Pinpoint the cell where the given text exists, returning its (X, Y) midpoint coordinate. 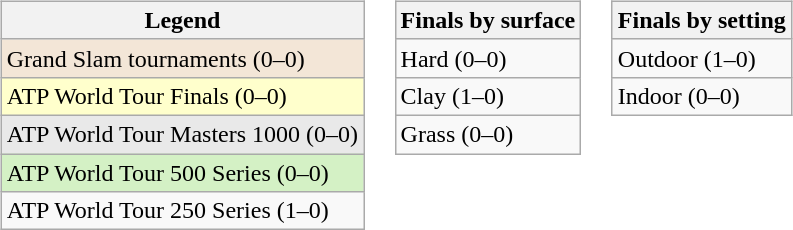
Hard (0–0) (488, 58)
Clay (1–0) (488, 96)
ATP World Tour 500 Series (0–0) (182, 173)
Finals by surface (488, 20)
Grass (0–0) (488, 134)
Grand Slam tournaments (0–0) (182, 58)
ATP World Tour Finals (0–0) (182, 96)
Legend (182, 20)
Outdoor (1–0) (702, 58)
Indoor (0–0) (702, 96)
ATP World Tour Masters 1000 (0–0) (182, 134)
Finals by setting (702, 20)
ATP World Tour 250 Series (1–0) (182, 211)
